Detect which cell encompasses the target text, then output its (X, Y) center coordinate. 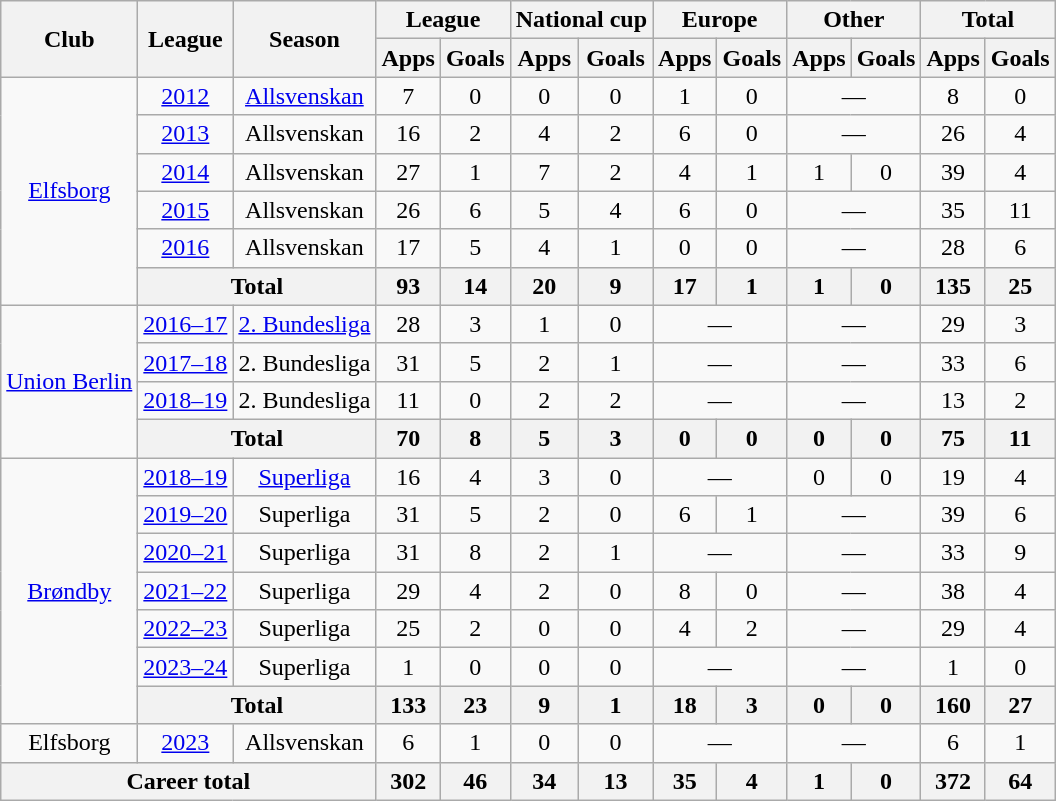
93 (408, 286)
64 (1020, 781)
2022–23 (186, 629)
23 (475, 705)
135 (953, 286)
Brøndby (70, 591)
2014 (186, 172)
19 (953, 477)
2023–24 (186, 667)
302 (408, 781)
2016 (186, 248)
2017–18 (186, 362)
18 (685, 705)
Career total (188, 781)
2019–20 (186, 515)
14 (475, 286)
2016–17 (186, 324)
2013 (186, 134)
2021–22 (186, 591)
Season (304, 39)
75 (953, 438)
Other (854, 20)
20 (544, 286)
2012 (186, 96)
Union Berlin (70, 381)
2020–21 (186, 553)
372 (953, 781)
70 (408, 438)
Europe (720, 20)
Club (70, 39)
National cup (581, 20)
34 (544, 781)
133 (408, 705)
2023 (186, 743)
38 (953, 591)
46 (475, 781)
160 (953, 705)
2015 (186, 210)
